Extract the (X, Y) coordinate from the center of the cell holding the provided text.  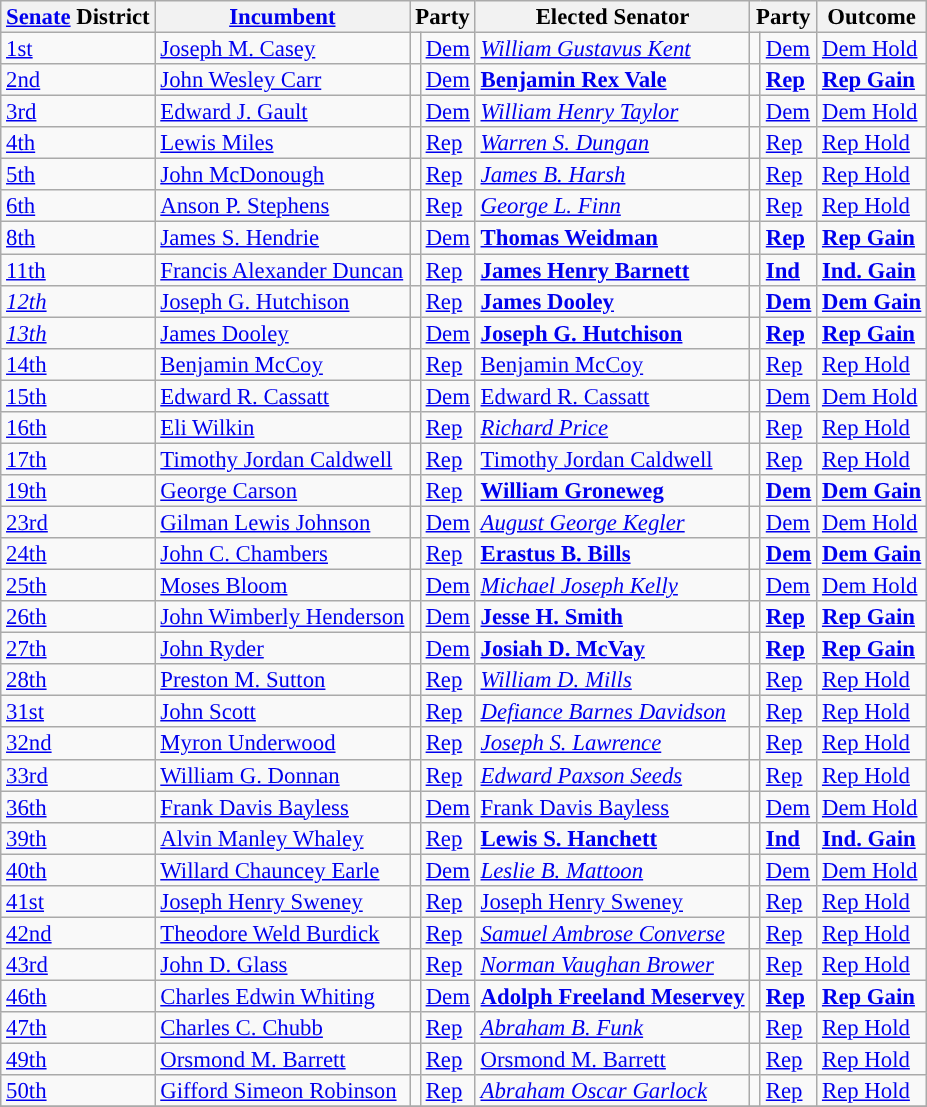
John Ryder (282, 649)
43rd (78, 965)
Moses Bloom (282, 586)
William Groneweg (612, 491)
Norman Vaughan Brower (612, 965)
12th (78, 301)
14th (78, 364)
3rd (78, 112)
John McDonough (282, 175)
Lewis Miles (282, 143)
19th (78, 491)
24th (78, 554)
Jesse H. Smith (612, 617)
11th (78, 270)
Myron Underwood (282, 744)
32nd (78, 744)
Leslie B. Mattoon (612, 870)
49th (78, 1060)
George L. Finn (612, 206)
4th (78, 143)
Abraham Oscar Garlock (612, 1091)
William Henry Taylor (612, 112)
5th (78, 175)
August George Kegler (612, 522)
George Carson (282, 491)
13th (78, 333)
William Gustavus Kent (612, 49)
Erastus B. Bills (612, 554)
Warren S. Dungan (612, 143)
Joseph S. Lawrence (612, 744)
John Wesley Carr (282, 80)
Michael Joseph Kelly (612, 586)
Anson P. Stephens (282, 206)
John Scott (282, 712)
John D. Glass (282, 965)
Alvin Manley Whaley (282, 838)
Outcome (872, 17)
Thomas Weidman (612, 238)
Edward Paxson Seeds (612, 775)
Benjamin Rex Vale (612, 80)
28th (78, 680)
Preston M. Sutton (282, 680)
41st (78, 902)
Francis Alexander Duncan (282, 270)
15th (78, 396)
40th (78, 870)
36th (78, 807)
Incumbent (282, 17)
8th (78, 238)
17th (78, 459)
47th (78, 1028)
46th (78, 996)
Elected Senator (612, 17)
39th (78, 838)
Theodore Weld Burdick (282, 933)
John C. Chambers (282, 554)
27th (78, 649)
Lewis S. Hanchett (612, 838)
26th (78, 617)
Josiah D. McVay (612, 649)
16th (78, 428)
23rd (78, 522)
Eli Wilkin (282, 428)
31st (78, 712)
James Henry Barnett (612, 270)
Richard Price (612, 428)
Gilman Lewis Johnson (282, 522)
1st (78, 49)
Senate District (78, 17)
Abraham B. Funk (612, 1028)
Adolph Freeland Meservey (612, 996)
6th (78, 206)
42nd (78, 933)
William D. Mills (612, 680)
Willard Chauncey Earle (282, 870)
50th (78, 1091)
Charles Edwin Whiting (282, 996)
James B. Harsh (612, 175)
James S. Hendrie (282, 238)
2nd (78, 80)
John Wimberly Henderson (282, 617)
Joseph M. Casey (282, 49)
Samuel Ambrose Converse (612, 933)
Charles C. Chubb (282, 1028)
Edward J. Gault (282, 112)
Gifford Simeon Robinson (282, 1091)
25th (78, 586)
William G. Donnan (282, 775)
Defiance Barnes Davidson (612, 712)
33rd (78, 775)
